Provide the [x, y] coordinate of the cell's center where the given text is located.  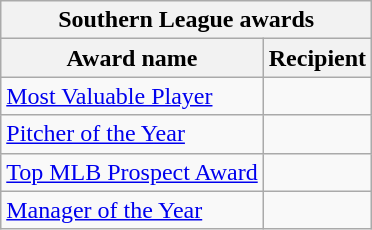
Pitcher of the Year [132, 134]
Southern League awards [186, 20]
Top MLB Prospect Award [132, 172]
Manager of the Year [132, 210]
Most Valuable Player [132, 96]
Award name [132, 58]
Recipient [317, 58]
